Detect which cell encompasses the target text, then output its [x, y] center coordinate. 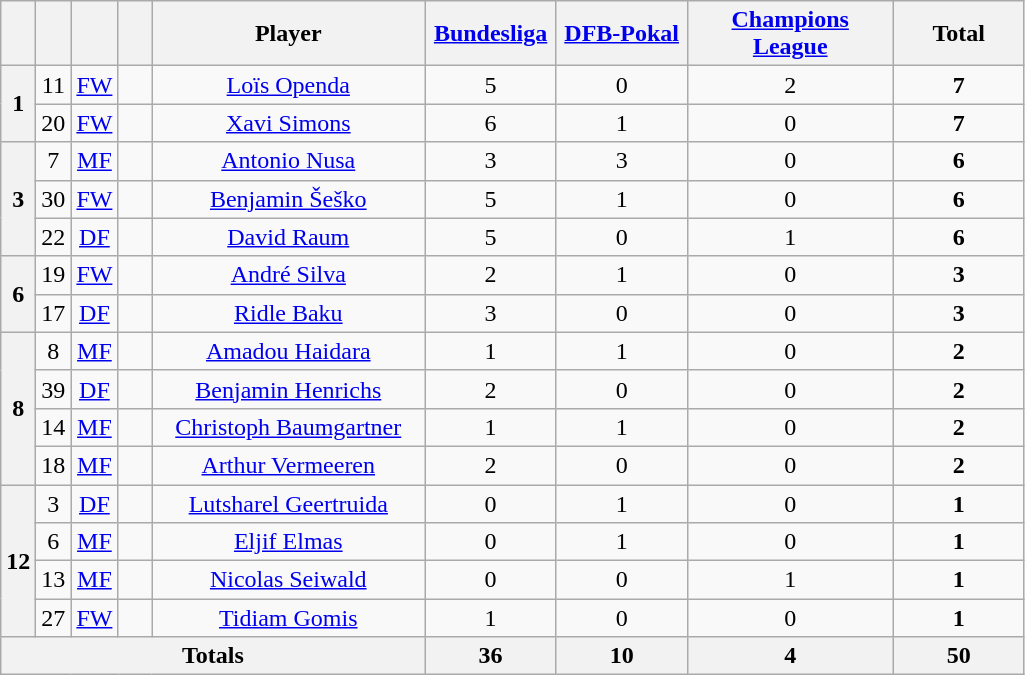
10 [622, 656]
Nicolas Seiwald [289, 580]
13 [54, 580]
DFB-Pokal [622, 34]
19 [54, 275]
Bundesliga [490, 34]
27 [54, 618]
Ridle Baku [289, 313]
Amadou Haidara [289, 351]
36 [490, 656]
Benjamin Šeško [289, 199]
André Silva [289, 275]
Player [289, 34]
Totals [213, 656]
11 [54, 85]
Eljif Elmas [289, 542]
Arthur Vermeeren [289, 465]
Xavi Simons [289, 123]
50 [958, 656]
17 [54, 313]
12 [18, 560]
20 [54, 123]
Loïs Openda [289, 85]
Benjamin Henrichs [289, 389]
4 [790, 656]
David Raum [289, 237]
39 [54, 389]
Total [958, 34]
Lutsharel Geertruida [289, 503]
Champions League [790, 34]
18 [54, 465]
Christoph Baumgartner [289, 427]
Tidiam Gomis [289, 618]
Antonio Nusa [289, 161]
30 [54, 199]
14 [54, 427]
22 [54, 237]
